Detect which cell encompasses the target text, then output its (X, Y) center coordinate. 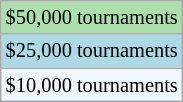
$25,000 tournaments (92, 51)
$50,000 tournaments (92, 17)
$10,000 tournaments (92, 85)
